Determine the (X, Y) coordinate at the center of the cell enclosing the given text.  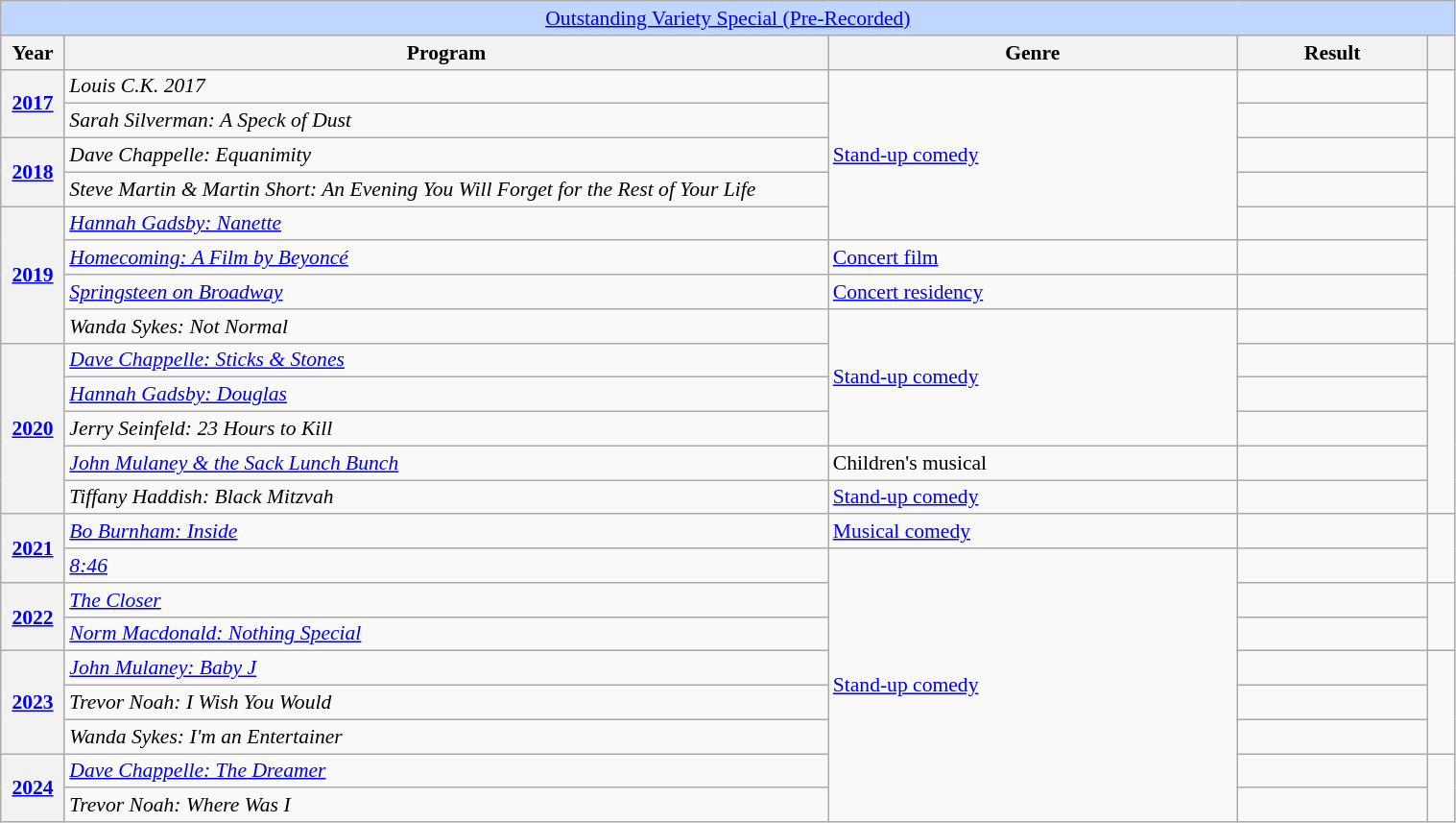
2021 (33, 549)
Steve Martin & Martin Short: An Evening You Will Forget for the Rest of Your Life (445, 189)
Springsteen on Broadway (445, 292)
Musical comedy (1033, 532)
Trevor Noah: Where Was I (445, 806)
Wanda Sykes: Not Normal (445, 327)
Sarah Silverman: A Speck of Dust (445, 121)
2018 (33, 173)
John Mulaney: Baby J (445, 668)
Concert film (1033, 258)
Norm Macdonald: Nothing Special (445, 634)
2022 (33, 617)
John Mulaney & the Sack Lunch Bunch (445, 463)
Wanda Sykes: I'm an Entertainer (445, 737)
Jerry Seinfeld: 23 Hours to Kill (445, 429)
Result (1332, 53)
2023 (33, 703)
Year (33, 53)
Program (445, 53)
8:46 (445, 566)
Outstanding Variety Special (Pre-Recorded) (728, 18)
Genre (1033, 53)
2019 (33, 275)
Concert residency (1033, 292)
Children's musical (1033, 463)
Homecoming: A Film by Beyoncé (445, 258)
2017 (33, 104)
2024 (33, 787)
Bo Burnham: Inside (445, 532)
Hannah Gadsby: Nanette (445, 224)
Dave Chappelle: Equanimity (445, 156)
Hannah Gadsby: Douglas (445, 395)
Trevor Noah: I Wish You Would (445, 703)
Tiffany Haddish: Black Mitzvah (445, 497)
2020 (33, 428)
Dave Chappelle: The Dreamer (445, 771)
Dave Chappelle: Sticks & Stones (445, 360)
Louis C.K. 2017 (445, 86)
The Closer (445, 600)
